Extract the (X, Y) coordinate from the center of the cell holding the provided text.  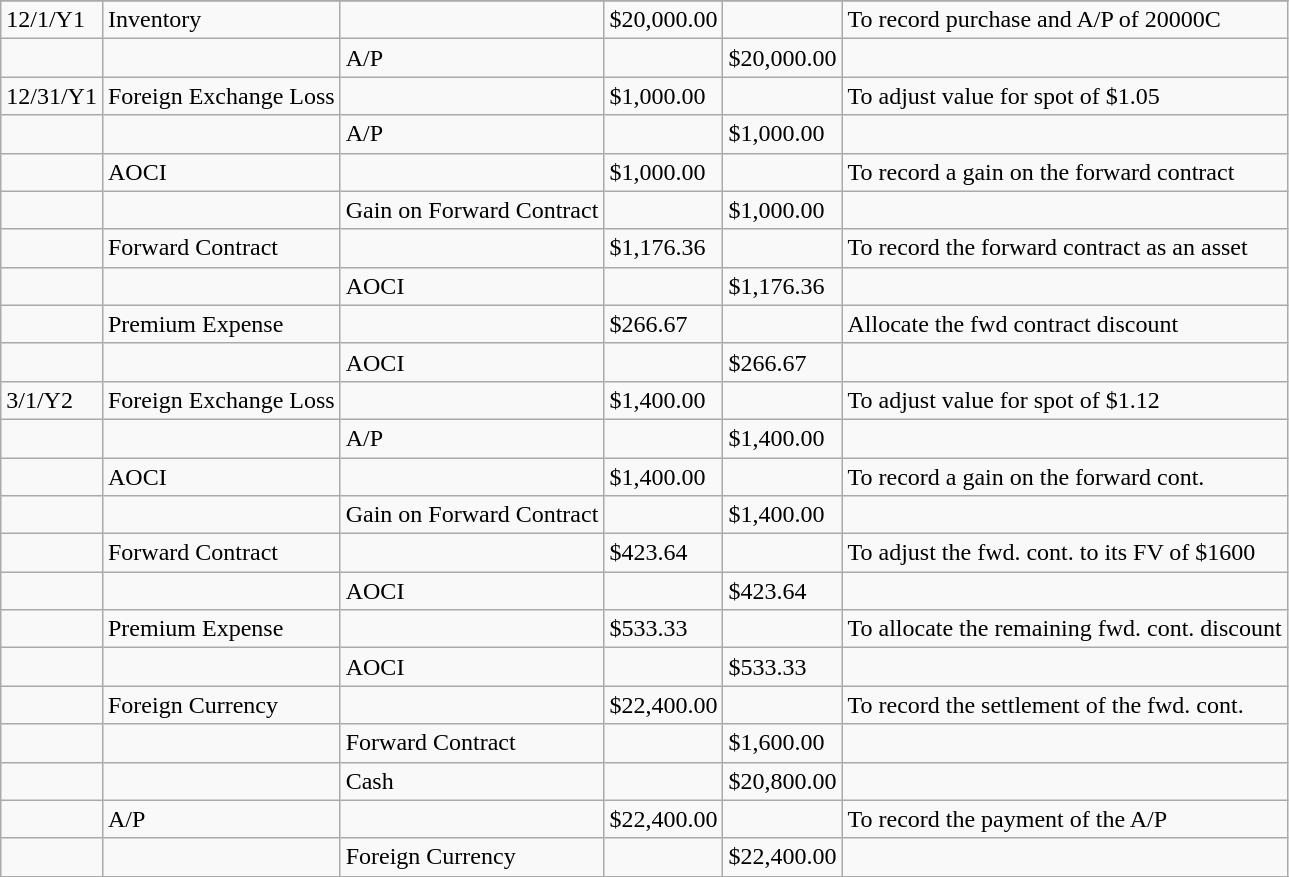
To record a gain on the forward cont. (1064, 477)
To adjust value for spot of $1.05 (1064, 96)
To record a gain on the forward contract (1064, 172)
$1,600.00 (782, 743)
To adjust the fwd. cont. to its FV of $1600 (1064, 553)
12/1/Y1 (52, 20)
$20,800.00 (782, 781)
To record the forward contract as an asset (1064, 248)
Cash (472, 781)
To record purchase and A/P of 20000C (1064, 20)
12/31/Y1 (52, 96)
To record the payment of the A/P (1064, 819)
To record the settlement of the fwd. cont. (1064, 705)
To adjust value for spot of $1.12 (1064, 400)
3/1/Y2 (52, 400)
To allocate the remaining fwd. cont. discount (1064, 629)
Allocate the fwd contract discount (1064, 324)
Inventory (221, 20)
